Detect which cell encompasses the target text, then output its [x, y] center coordinate. 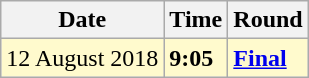
Time [196, 20]
Round [268, 20]
9:05 [196, 58]
Final [268, 58]
12 August 2018 [82, 58]
Date [82, 20]
